Provide the (x, y) coordinate of the cell's center where the given text is located.  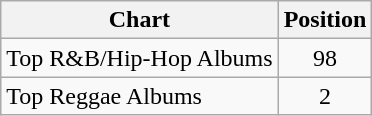
Position (325, 20)
Top Reggae Albums (140, 96)
98 (325, 58)
Chart (140, 20)
Top R&B/Hip-Hop Albums (140, 58)
2 (325, 96)
